Pinpoint the cell where the given text exists, returning its [X, Y] midpoint coordinate. 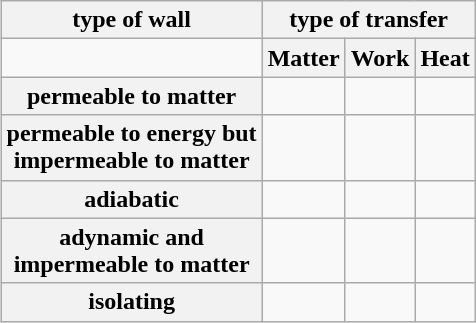
Heat [445, 58]
adiabatic [132, 199]
type of transfer [368, 20]
permeable to matter [132, 96]
adynamic andimpermeable to matter [132, 250]
type of wall [132, 20]
permeable to energy butimpermeable to matter [132, 148]
isolating [132, 302]
Work [380, 58]
Matter [304, 58]
